Capture the cell that displays the provided text and extract its [X, Y] central coordinate. 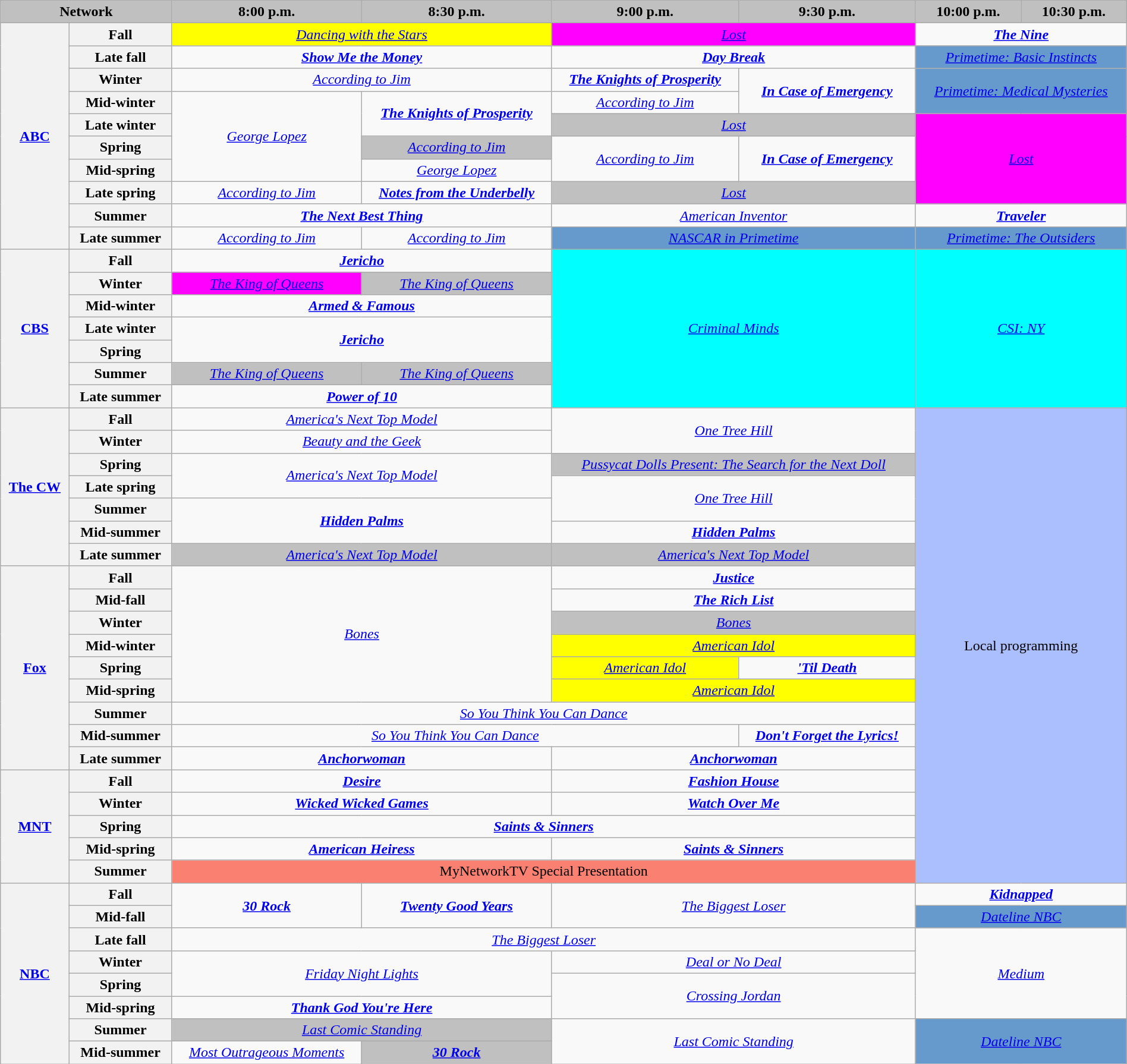
Pussycat Dolls Present: The Search for the Next Doll [734, 464]
Watch Over Me [734, 804]
Most Outrageous Moments [266, 1053]
CSI: NY [1021, 328]
The Next Best Thing [361, 215]
8:30 p.m. [457, 12]
Primetime: The Outsiders [1021, 238]
Notes from the Underbelly [457, 193]
Primetime: Basic Instincts [1021, 57]
Justice [734, 577]
Local programming [1021, 646]
The CW [34, 487]
Twenty Good Years [457, 905]
Beauty and the Geek [361, 442]
American Heiress [361, 849]
Traveler [1021, 215]
Desire [361, 781]
Don't Forget the Lyrics! [827, 736]
Show Me the Money [361, 57]
Network [86, 12]
Primetime: Medical Mysteries [1021, 91]
ABC [34, 137]
Wicked Wicked Games [361, 804]
The Rich List [734, 600]
Deal or No Deal [734, 962]
American Inventor [734, 215]
Medium [1021, 973]
CBS [34, 328]
MyNetworkTV Special Presentation [543, 871]
8:00 p.m. [266, 12]
'Til Death [827, 668]
NBC [34, 973]
Friday Night Lights [361, 973]
10:30 p.m. [1074, 12]
Crossing Jordan [734, 996]
Fashion House [734, 781]
Day Break [734, 57]
9:00 p.m. [645, 12]
Armed & Famous [361, 306]
NASCAR in Primetime [734, 238]
Kidnapped [1021, 894]
9:30 p.m. [827, 12]
Power of 10 [361, 396]
Dancing with the Stars [361, 34]
Fox [34, 668]
Criminal Minds [734, 328]
10:00 p.m. [968, 12]
Thank God You're Here [361, 1008]
MNT [34, 826]
The Nine [1021, 34]
